Provide the [x, y] coordinate of the cell's center where the given text is located.  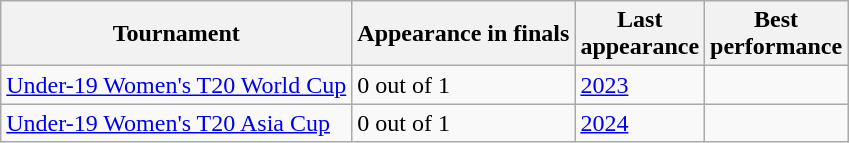
2023 [640, 85]
Lastappearance [640, 34]
Under-19 Women's T20 World Cup [176, 85]
Bestperformance [776, 34]
Appearance in finals [464, 34]
Under-19 Women's T20 Asia Cup [176, 123]
Tournament [176, 34]
2024 [640, 123]
